Detect which cell encompasses the target text, then output its [X, Y] center coordinate. 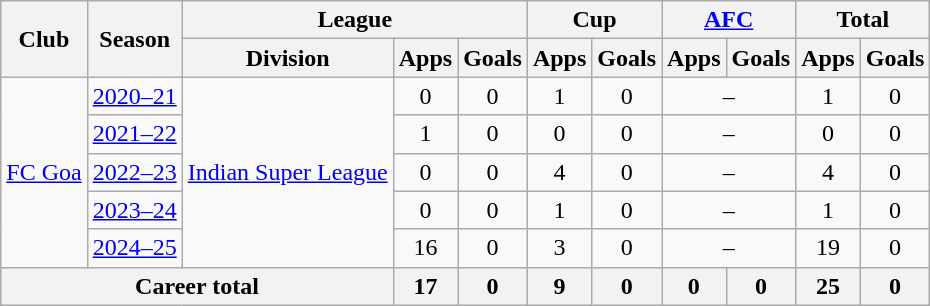
Club [44, 39]
Cup [594, 20]
Season [134, 39]
Career total [197, 286]
17 [425, 286]
Division [288, 58]
Indian Super League [288, 172]
2020–21 [134, 96]
Total [863, 20]
2023–24 [134, 210]
3 [559, 248]
FC Goa [44, 172]
2021–22 [134, 134]
16 [425, 248]
League [354, 20]
AFC [729, 20]
2024–25 [134, 248]
25 [828, 286]
9 [559, 286]
2022–23 [134, 172]
19 [828, 248]
